Output the [x, y] coordinate of the center of the cell containing the given text.  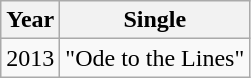
Single [155, 20]
"Ode to the Lines" [155, 58]
Year [30, 20]
2013 [30, 58]
